Detect which cell encompasses the target text, then output its (X, Y) center coordinate. 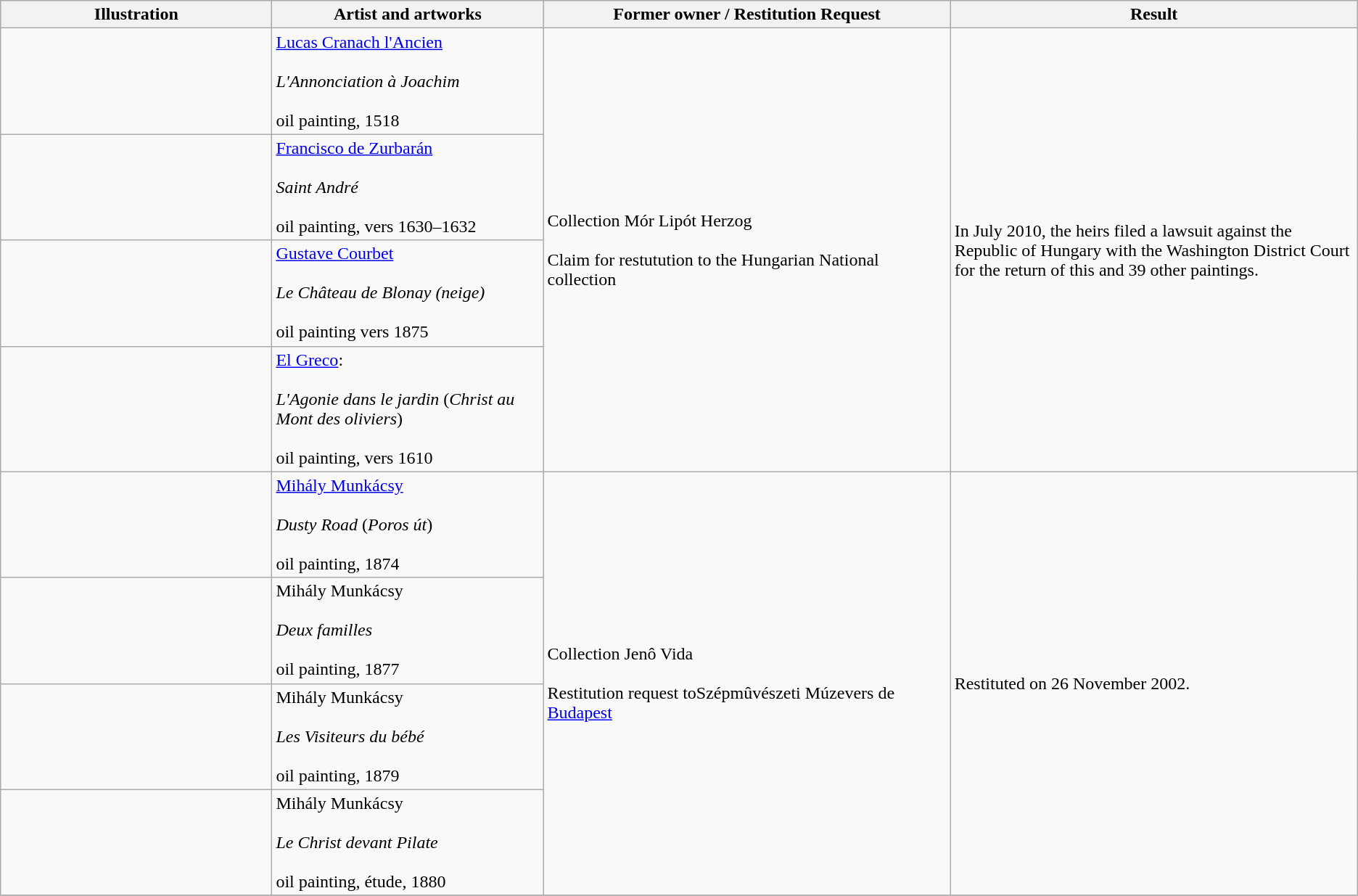
Former owner / Restitution Request (747, 15)
El Greco:L'Agonie dans le jardin (Christ au Mont des oliviers)oil painting, vers 1610 (408, 409)
Mihály MunkácsyLes Visiteurs du bébé oil painting, 1879 (408, 736)
Mihály MunkácsyDusty Road (Poros út)oil painting, 1874 (408, 525)
Gustave CourbetLe Château de Blonay (neige)oil painting vers 1875 (408, 293)
Collection Jenô VidaRestitution request toSzépmûvészeti Múzevers de Budapest (747, 683)
Restituted on 26 November 2002. (1153, 683)
Mihály MunkácsyDeux familles oil painting, 1877 (408, 630)
Collection Mór Lipót HerzogClaim for restutution to the Hungarian National collection (747, 250)
Result (1153, 15)
Artist and artworks (408, 15)
Mihály MunkácsyLe Christ devant Pilate oil painting, étude, 1880 (408, 842)
Francisco de ZurbaránSaint Andréoil painting, vers 1630–1632 (408, 187)
Lucas Cranach l'AncienL'Annonciation à Joachimoil painting, 1518 (408, 81)
Illustration (136, 15)
